Provide the [x, y] coordinate of the cell's center where the given text is located.  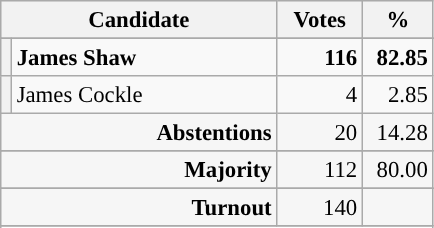
20 [320, 133]
Votes [320, 20]
% [398, 20]
Majority [139, 170]
Candidate [139, 20]
4 [320, 95]
2.85 [398, 95]
Abstentions [139, 133]
116 [320, 58]
James Shaw [144, 58]
112 [320, 170]
Turnout [139, 208]
140 [320, 208]
14.28 [398, 133]
James Cockle [144, 95]
82.85 [398, 58]
80.00 [398, 170]
